Determine the (x, y) coordinate at the center of the cell enclosing the given text.  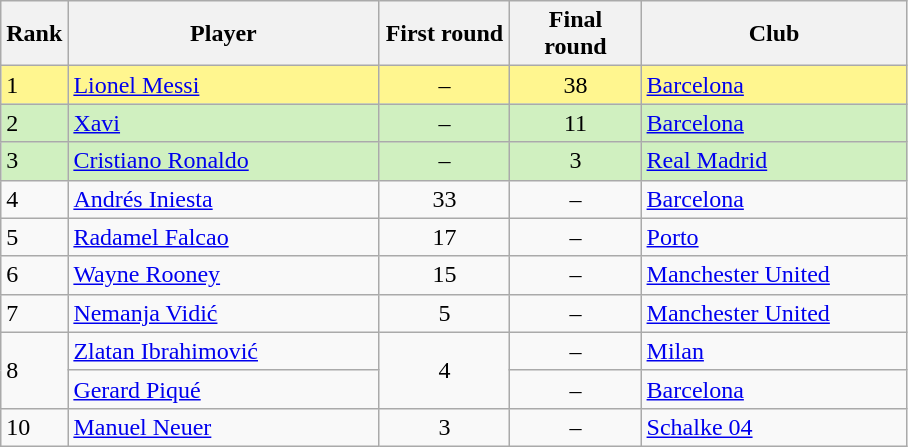
Club (774, 34)
Zlatan Ibrahimović (224, 351)
Nemanja Vidić (224, 313)
Real Madrid (774, 161)
7 (34, 313)
Radamel Falcao (224, 237)
2 (34, 123)
1 (34, 85)
Xavi (224, 123)
11 (576, 123)
Milan (774, 351)
First round (444, 34)
Rank (34, 34)
Gerard Piqué (224, 389)
Porto (774, 237)
Lionel Messi (224, 85)
Final round (576, 34)
33 (444, 199)
Wayne Rooney (224, 275)
Manuel Neuer (224, 427)
6 (34, 275)
Cristiano Ronaldo (224, 161)
10 (34, 427)
15 (444, 275)
Schalke 04 (774, 427)
8 (34, 370)
38 (576, 85)
Player (224, 34)
17 (444, 237)
Andrés Iniesta (224, 199)
